Determine the (X, Y) coordinate at the center of the cell enclosing the given text.  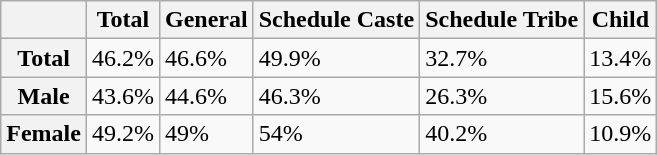
Child (620, 20)
46.3% (336, 96)
Schedule Caste (336, 20)
46.2% (122, 58)
40.2% (502, 134)
13.4% (620, 58)
43.6% (122, 96)
26.3% (502, 96)
44.6% (206, 96)
10.9% (620, 134)
32.7% (502, 58)
49.9% (336, 58)
49.2% (122, 134)
46.6% (206, 58)
Female (44, 134)
Schedule Tribe (502, 20)
15.6% (620, 96)
Male (44, 96)
54% (336, 134)
49% (206, 134)
General (206, 20)
